Search for the cell housing the specified text and yield its (x, y) center coordinate. 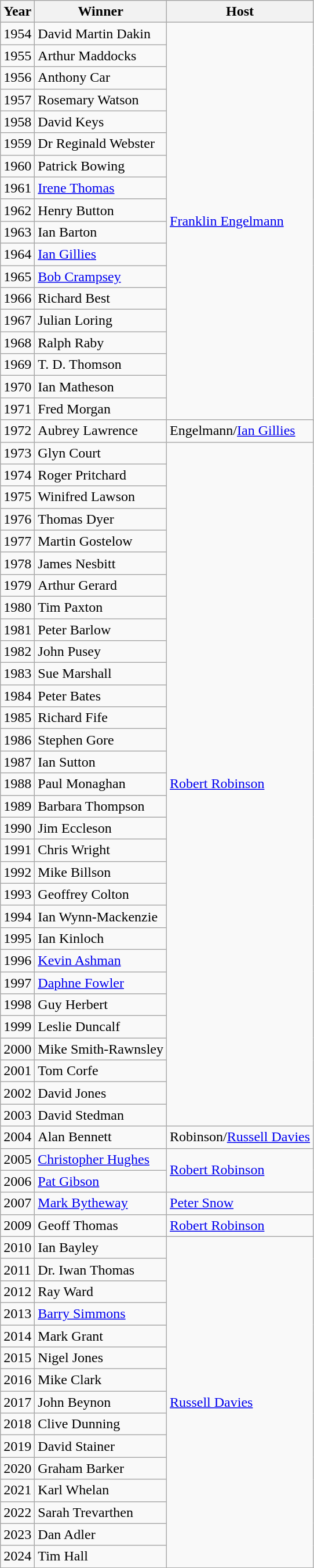
Ian Barton (101, 232)
1989 (17, 806)
2014 (17, 1335)
2020 (17, 1468)
Glyn Court (101, 453)
David Stainer (101, 1446)
Christopher Hughes (101, 1159)
1962 (17, 210)
Daphne Fowler (101, 983)
Barbara Thompson (101, 806)
1983 (17, 674)
Dr Reginald Webster (101, 144)
Alan Bennett (101, 1137)
Patrick Bowing (101, 166)
1993 (17, 894)
David Martin Dakin (101, 34)
2019 (17, 1446)
1966 (17, 299)
T. D. Thomson (101, 365)
Arthur Maddocks (101, 56)
Franklin Engelmann (240, 222)
1984 (17, 696)
Mike Billson (101, 872)
1991 (17, 850)
2005 (17, 1159)
John Pusey (101, 652)
Julian Loring (101, 321)
Russell Davies (240, 1402)
Henry Button (101, 210)
1990 (17, 828)
Barry Simmons (101, 1313)
Robinson/Russell Davies (240, 1137)
1968 (17, 343)
2002 (17, 1093)
1972 (17, 431)
1980 (17, 607)
2012 (17, 1291)
Ian Sutton (101, 762)
1985 (17, 718)
Ian Bayley (101, 1247)
Tom Corfe (101, 1071)
1982 (17, 652)
1954 (17, 34)
Chris Wright (101, 850)
Mark Bytheway (101, 1203)
Winner (101, 12)
Leslie Duncalf (101, 1027)
1959 (17, 144)
Arthur Gerard (101, 585)
Richard Best (101, 299)
1997 (17, 983)
2010 (17, 1247)
1957 (17, 100)
Engelmann/Ian Gillies (240, 431)
David Jones (101, 1093)
Guy Herbert (101, 1005)
2024 (17, 1556)
Nigel Jones (101, 1358)
2021 (17, 1490)
Peter Snow (240, 1203)
Dr. Iwan Thomas (101, 1269)
1995 (17, 938)
1975 (17, 497)
Martin Gostelow (101, 541)
2009 (17, 1225)
2000 (17, 1049)
Dan Adler (101, 1534)
2023 (17, 1534)
Ian Kinloch (101, 938)
Sue Marshall (101, 674)
1979 (17, 585)
Geoff Thomas (101, 1225)
Bob Crampsey (101, 277)
1976 (17, 519)
1958 (17, 122)
Tim Hall (101, 1556)
1955 (17, 56)
Mark Grant (101, 1335)
1961 (17, 188)
Graham Barker (101, 1468)
1998 (17, 1005)
Rosemary Watson (101, 100)
Jim Eccleson (101, 828)
1986 (17, 740)
1977 (17, 541)
Peter Bates (101, 696)
Richard Fife (101, 718)
1970 (17, 387)
Pat Gibson (101, 1181)
1999 (17, 1027)
Ian Wynn-Mackenzie (101, 916)
Kevin Ashman (101, 960)
Ian Matheson (101, 387)
1996 (17, 960)
Year (17, 12)
2006 (17, 1181)
1994 (17, 916)
2001 (17, 1071)
Host (240, 12)
1987 (17, 762)
Irene Thomas (101, 188)
Ray Ward (101, 1291)
2015 (17, 1358)
Stephen Gore (101, 740)
1978 (17, 563)
Geoffrey Colton (101, 894)
Mike Smith-Rawnsley (101, 1049)
1988 (17, 784)
James Nesbitt (101, 563)
1964 (17, 254)
Aubrey Lawrence (101, 431)
David Keys (101, 122)
2017 (17, 1402)
2011 (17, 1269)
2013 (17, 1313)
John Beynon (101, 1402)
Roger Pritchard (101, 475)
1974 (17, 475)
2004 (17, 1137)
Ralph Raby (101, 343)
Anthony Car (101, 78)
2016 (17, 1380)
Paul Monaghan (101, 784)
Mike Clark (101, 1380)
David Stedman (101, 1115)
1956 (17, 78)
1965 (17, 277)
1969 (17, 365)
Winifred Lawson (101, 497)
Thomas Dyer (101, 519)
2018 (17, 1424)
Clive Dunning (101, 1424)
Tim Paxton (101, 607)
1963 (17, 232)
1992 (17, 872)
2007 (17, 1203)
Sarah Trevarthen (101, 1512)
Ian Gillies (101, 254)
Karl Whelan (101, 1490)
1981 (17, 629)
Peter Barlow (101, 629)
2003 (17, 1115)
1973 (17, 453)
1960 (17, 166)
Fred Morgan (101, 409)
1967 (17, 321)
1971 (17, 409)
2022 (17, 1512)
